For the text-containing cell, return its midpoint in [x, y] coordinate format. 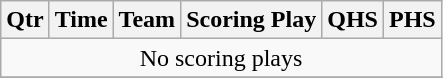
No scoring plays [221, 58]
QHS [353, 20]
PHS [412, 20]
Qtr [25, 20]
Scoring Play [252, 20]
Team [147, 20]
Time [81, 20]
